From the cell containing the given text, extract its center point as [x, y] coordinate. 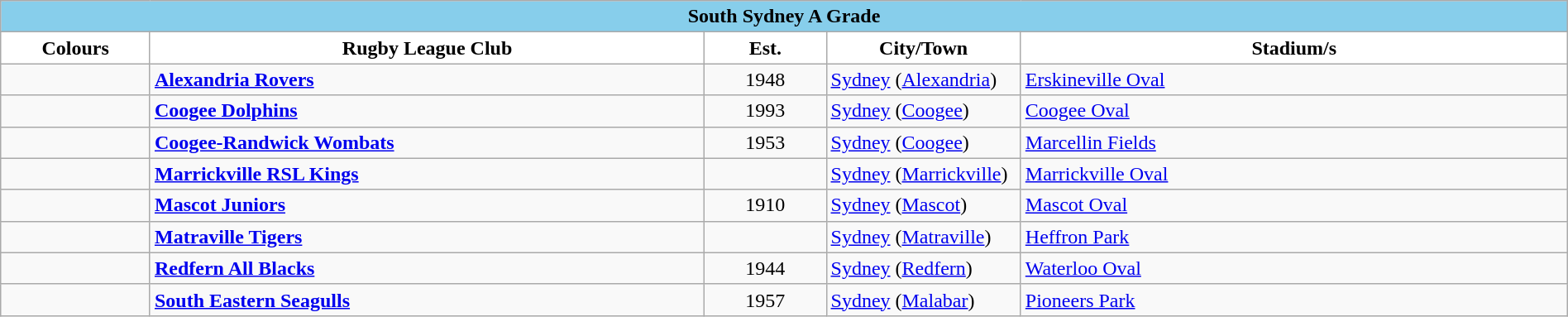
Coogee-Randwick Wombats [427, 142]
Marrickville Oval [1293, 174]
South Sydney A Grade [784, 17]
Colours [76, 48]
Mascot Oval [1293, 205]
Sydney (Mascot) [923, 205]
Heffron Park [1293, 237]
Est. [766, 48]
Rugby League Club [427, 48]
1993 [766, 111]
1910 [766, 205]
Pioneers Park [1293, 300]
Mascot Juniors [427, 205]
Marcellin Fields [1293, 142]
Waterloo Oval [1293, 268]
Redfern All Blacks [427, 268]
1944 [766, 268]
Matraville Tigers [427, 237]
South Eastern Seagulls [427, 300]
Marrickville RSL Kings [427, 174]
Coogee Dolphins [427, 111]
Coogee Oval [1293, 111]
Sydney (Marrickville) [923, 174]
Alexandria Rovers [427, 79]
Sydney (Alexandria) [923, 79]
Erskineville Oval [1293, 79]
1948 [766, 79]
Sydney (Matraville) [923, 237]
Stadium/s [1293, 48]
City/Town [923, 48]
Sydney (Redfern) [923, 268]
1953 [766, 142]
1957 [766, 300]
Sydney (Malabar) [923, 300]
